From the cell containing the given text, extract its center point as [x, y] coordinate. 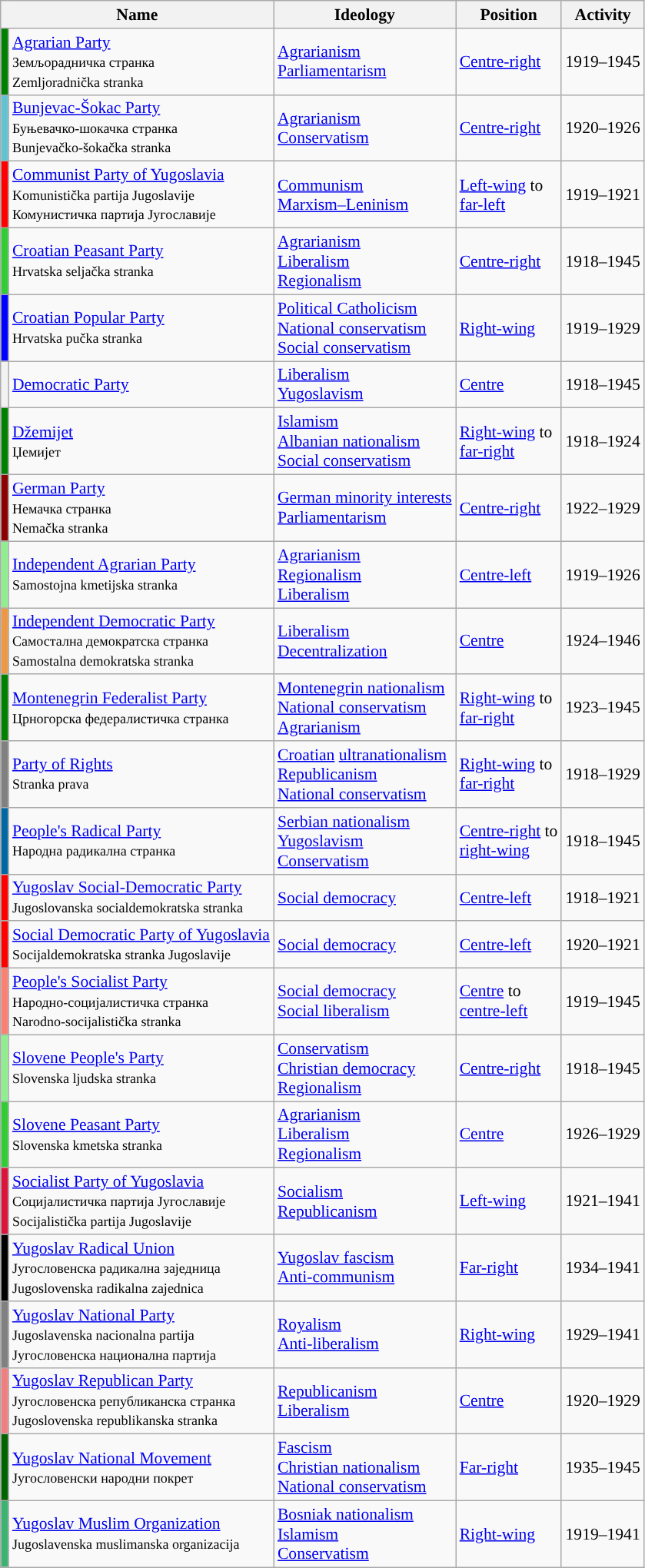
1919–1941 [603, 1534]
People's Radical PartyНародна радикална странка [141, 841]
AgrarianismConservatism [364, 128]
Yugoslav Radical UnionЈугословенска радикална заједницаJugoslovenska radikalna zajednica [141, 1268]
1921–1941 [603, 1202]
Yugoslav National PartyJugoslavenska nacionalna partijaЈугословенска национална партија [141, 1334]
1926–1929 [603, 1134]
Position [509, 15]
Ideology [364, 15]
Party of RightsStranka prava [141, 775]
Communist Party of YugoslaviaKomunistička partija JugoslavijeКомунистичка партија Југославије [141, 195]
Serbian nationalismYugoslavismConservatism [364, 841]
Yugoslav fascismAnti-communism [364, 1268]
Social democracySocial liberalism [364, 1002]
LiberalismDecentralization [364, 641]
1920–1929 [603, 1400]
AgrarianismParliamentarism [364, 61]
Left-wing [509, 1202]
German PartyНемачка странкаNemačka stranka [141, 509]
Croatian Popular PartyHrvatska pučka stranka [141, 327]
Croatian ultranationalismRepublicanismNational conservatism [364, 775]
RoyalismAnti-liberalism [364, 1334]
Montenegrin Federalist PartyЦрногорска федералистичка странка [141, 709]
1919–1926 [603, 575]
Yugoslav National MovementЈугословенски народни покрет [141, 1468]
Croatian Peasant PartyHrvatska seljačka stranka [141, 261]
Yugoslav Republican PartyЈугословенска републиканска странкаJugoslovenska republikanska stranka [141, 1400]
FascismChristian nationalismNational conservatism [364, 1468]
Social Democratic Party of YugoslaviaSocijaldemokratska stranka Jugoslavije [141, 945]
1935–1945 [603, 1468]
RepublicanismLiberalism [364, 1400]
Centre-right toright-wing [509, 841]
German minority interestsParliamentarism [364, 509]
Montenegrin nationalismNational conservatismAgrarianism [364, 709]
Left-wing tofar-left [509, 195]
ConservatismChristian democracyRegionalism [364, 1068]
LiberalismYugoslavism [364, 384]
1918–1924 [603, 441]
Name [137, 15]
1920–1926 [603, 128]
People's Socialist PartyНародно-социјалистичка странкаNarodno-socijalistička stranka [141, 1002]
Independent Agrarian PartySamostojna kmetijska stranka [141, 575]
Socialist Party of YugoslaviaСоцијалистичка партија ЈугославијеSocijalistička partija Jugoslavije [141, 1202]
1919–1921 [603, 195]
Independent Democratic PartyСамостална демократска странкаSamostalna demokratska stranka [141, 641]
Bunjevac-Šokac PartyБуњевачко-шокачка странкаBunjevačko-šokačka stranka [141, 128]
Yugoslav Muslim OrganizationJugoslavenska muslimanska organizacija [141, 1534]
Agrarian PartyЗемљорадничка странкаZemljoradnička stranka [141, 61]
Yugoslav Social-Democratic PartyJugoslovanska socialdemokratska stranka [141, 898]
1934–1941 [603, 1268]
1918–1921 [603, 898]
1923–1945 [603, 709]
DžemijetЏемијет [141, 441]
1929–1941 [603, 1334]
IslamismAlbanian nationalismSocial conservatism [364, 441]
Slovene Peasant PartySlovenska kmetska stranka [141, 1134]
1922–1929 [603, 509]
Bosniak nationalismIslamismConservatism [364, 1534]
1924–1946 [603, 641]
Political CatholicismNational conservatismSocial conservatism [364, 327]
CommunismMarxism–Leninism [364, 195]
1919–1929 [603, 327]
AgrarianismRegionalismLiberalism [364, 575]
Activity [603, 15]
1920–1921 [603, 945]
Centre tocentre-left [509, 1002]
Democratic Party [141, 384]
Slovene People's PartySlovenska ljudska stranka [141, 1068]
1918–1929 [603, 775]
SocialismRepublicanism [364, 1202]
